Identify which cell holds the provided text, then report its (X, Y) central coordinate. 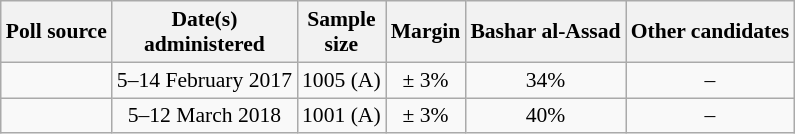
Bashar al-Assad (545, 32)
5–12 March 2018 (204, 116)
40% (545, 116)
Other candidates (710, 32)
1001 (A) (342, 116)
Date(s)administered (204, 32)
34% (545, 80)
Samplesize (342, 32)
Poll source (56, 32)
1005 (A) (342, 80)
Margin (426, 32)
5–14 February 2017 (204, 80)
